Detect which cell encompasses the target text, then output its (X, Y) center coordinate. 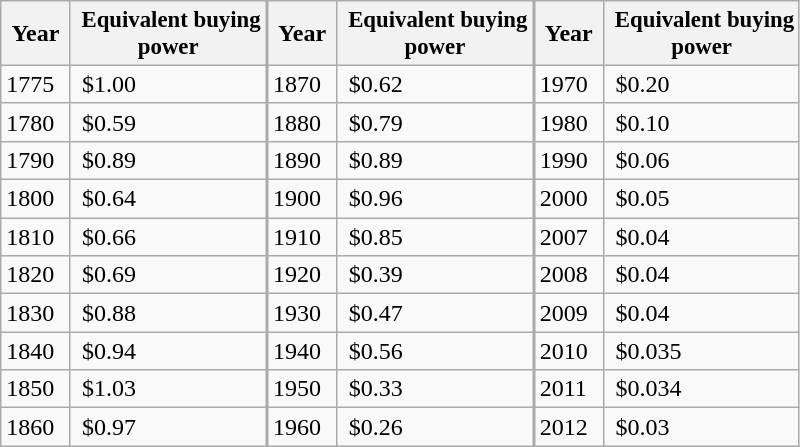
1910 (302, 237)
1775 (36, 84)
$0.97 (168, 427)
$0.034 (702, 389)
1790 (36, 160)
1860 (36, 427)
$0.05 (702, 199)
$0.20 (702, 84)
$0.03 (702, 427)
1780 (36, 122)
1830 (36, 313)
2011 (569, 389)
2007 (569, 237)
1800 (36, 199)
$0.47 (434, 313)
$0.66 (168, 237)
1940 (302, 351)
1980 (569, 122)
$0.64 (168, 199)
1870 (302, 84)
1820 (36, 275)
$0.62 (434, 84)
1970 (569, 84)
$0.39 (434, 275)
$0.85 (434, 237)
1950 (302, 389)
1920 (302, 275)
$1.00 (168, 84)
$0.79 (434, 122)
1890 (302, 160)
$0.88 (168, 313)
$0.26 (434, 427)
$0.06 (702, 160)
1850 (36, 389)
2008 (569, 275)
$1.03 (168, 389)
$0.69 (168, 275)
$0.10 (702, 122)
$0.59 (168, 122)
1880 (302, 122)
2000 (569, 199)
1930 (302, 313)
1960 (302, 427)
$0.96 (434, 199)
1810 (36, 237)
1900 (302, 199)
1990 (569, 160)
$0.33 (434, 389)
$0.94 (168, 351)
2009 (569, 313)
$0.035 (702, 351)
1840 (36, 351)
$0.56 (434, 351)
2010 (569, 351)
2012 (569, 427)
